Return the (x, y) coordinate for the center point of the cell that contains the specified text.  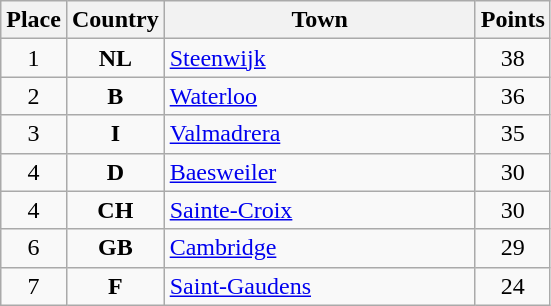
GB (115, 248)
36 (512, 96)
Country (115, 20)
Town (320, 20)
35 (512, 134)
38 (512, 58)
NL (115, 58)
24 (512, 286)
CH (115, 210)
Steenwijk (320, 58)
Saint-Gaudens (320, 286)
I (115, 134)
3 (34, 134)
Baesweiler (320, 172)
Cambridge (320, 248)
D (115, 172)
Place (34, 20)
Valmadrera (320, 134)
B (115, 96)
F (115, 286)
Sainte-Croix (320, 210)
6 (34, 248)
1 (34, 58)
7 (34, 286)
2 (34, 96)
29 (512, 248)
Points (512, 20)
Waterloo (320, 96)
